From the cell containing the given text, extract its center point as (x, y) coordinate. 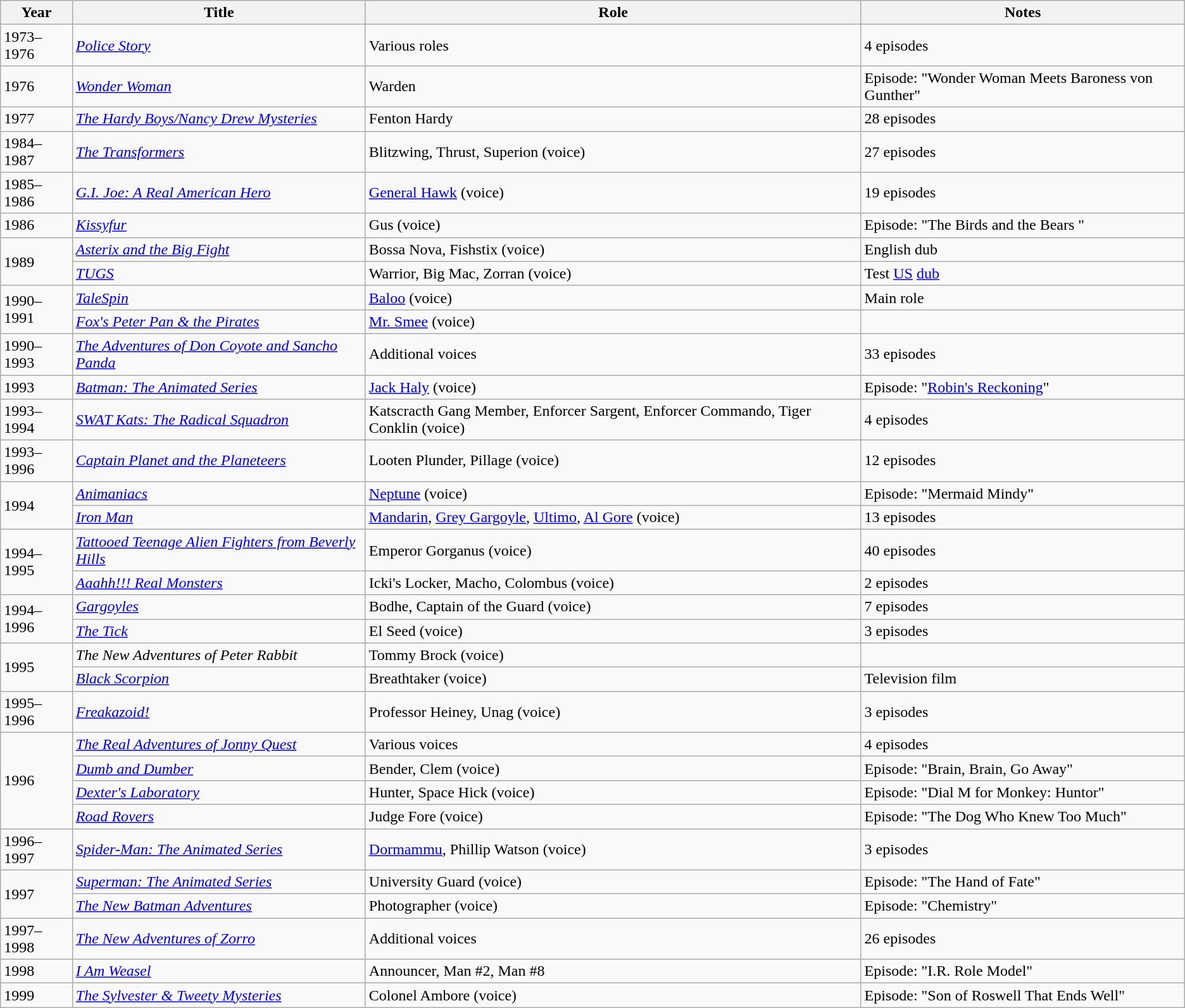
El Seed (voice) (613, 631)
Aaahh!!! Real Monsters (219, 583)
1994–1996 (37, 619)
Emperor Gorganus (voice) (613, 551)
1998 (37, 971)
1984–1987 (37, 152)
Fenton Hardy (613, 119)
Neptune (voice) (613, 494)
Episode: "The Hand of Fate" (1023, 882)
Breathtaker (voice) (613, 679)
Notes (1023, 13)
Title (219, 13)
Animaniacs (219, 494)
Freakazoid! (219, 711)
Asterix and the Big Fight (219, 249)
Gargoyles (219, 607)
Police Story (219, 46)
Katscracth Gang Member, Enforcer Sargent, Enforcer Commando, Tiger Conklin (voice) (613, 420)
The New Batman Adventures (219, 906)
1995–1996 (37, 711)
1996 (37, 780)
Episode: "The Birds and the Bears " (1023, 225)
TaleSpin (219, 297)
Gus (voice) (613, 225)
1990–1993 (37, 354)
Photographer (voice) (613, 906)
Episode: "Mermaid Mindy" (1023, 494)
Role (613, 13)
General Hawk (voice) (613, 192)
I Am Weasel (219, 971)
1994–1995 (37, 562)
Dormammu, Phillip Watson (voice) (613, 849)
University Guard (voice) (613, 882)
1993–1994 (37, 420)
1985–1986 (37, 192)
Baloo (voice) (613, 297)
Bender, Clem (voice) (613, 768)
Episode: "Son of Roswell That Ends Well" (1023, 995)
19 episodes (1023, 192)
27 episodes (1023, 152)
1993 (37, 387)
33 episodes (1023, 354)
Iron Man (219, 518)
Episode: "Robin's Reckoning" (1023, 387)
Warrior, Big Mac, Zorran (voice) (613, 273)
Fox's Peter Pan & the Pirates (219, 321)
Bossa Nova, Fishstix (voice) (613, 249)
Wonder Woman (219, 86)
28 episodes (1023, 119)
7 episodes (1023, 607)
1993–1996 (37, 461)
Tattooed Teenage Alien Fighters from Beverly Hills (219, 551)
Black Scorpion (219, 679)
Episode: "Dial M for Monkey: Huntor" (1023, 792)
1997 (37, 894)
Bodhe, Captain of the Guard (voice) (613, 607)
Main role (1023, 297)
English dub (1023, 249)
Batman: The Animated Series (219, 387)
Year (37, 13)
Mr. Smee (voice) (613, 321)
1996–1997 (37, 849)
Dexter's Laboratory (219, 792)
1999 (37, 995)
Television film (1023, 679)
Test US dub (1023, 273)
Hunter, Space Hick (voice) (613, 792)
The Sylvester & Tweety Mysteries (219, 995)
Announcer, Man #2, Man #8 (613, 971)
The New Adventures of Zorro (219, 939)
Colonel Ambore (voice) (613, 995)
The Adventures of Don Coyote and Sancho Panda (219, 354)
TUGS (219, 273)
40 episodes (1023, 551)
Episode: "Chemistry" (1023, 906)
Episode: "Wonder Woman Meets Baroness von Gunther" (1023, 86)
Episode: "Brain, Brain, Go Away" (1023, 768)
The Real Adventures of Jonny Quest (219, 744)
SWAT Kats: The Radical Squadron (219, 420)
Jack Haly (voice) (613, 387)
1976 (37, 86)
G.I. Joe: A Real American Hero (219, 192)
Blitzwing, Thrust, Superion (voice) (613, 152)
26 episodes (1023, 939)
Looten Plunder, Pillage (voice) (613, 461)
1977 (37, 119)
1986 (37, 225)
The Hardy Boys/Nancy Drew Mysteries (219, 119)
Professor Heiney, Unag (voice) (613, 711)
12 episodes (1023, 461)
13 episodes (1023, 518)
1990–1991 (37, 309)
Various roles (613, 46)
Superman: The Animated Series (219, 882)
The Transformers (219, 152)
Spider-Man: The Animated Series (219, 849)
Episode: "I.R. Role Model" (1023, 971)
Judge Fore (voice) (613, 816)
1994 (37, 506)
1973–1976 (37, 46)
Kissyfur (219, 225)
Road Rovers (219, 816)
The New Adventures of Peter Rabbit (219, 655)
1995 (37, 667)
The Tick (219, 631)
Captain Planet and the Planeteers (219, 461)
Icki's Locker, Macho, Colombus (voice) (613, 583)
1997–1998 (37, 939)
1989 (37, 261)
Episode: "The Dog Who Knew Too Much" (1023, 816)
2 episodes (1023, 583)
Warden (613, 86)
Various voices (613, 744)
Mandarin, Grey Gargoyle, Ultimo, Al Gore (voice) (613, 518)
Tommy Brock (voice) (613, 655)
Dumb and Dumber (219, 768)
